Return the [x, y] coordinate for the center point of the cell that contains the specified text.  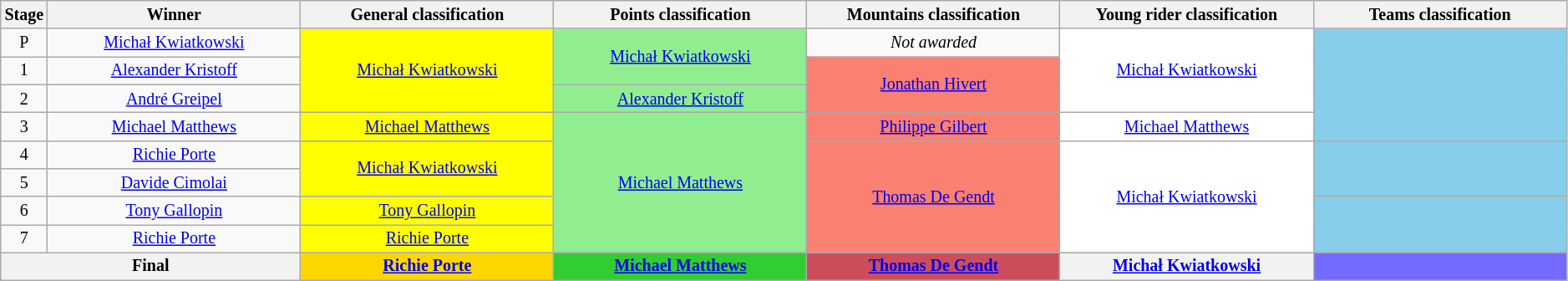
Jonathan Hivert [934, 85]
Teams classification [1440, 15]
André Greipel [174, 99]
Winner [174, 15]
7 [24, 239]
Final [150, 266]
4 [24, 154]
Young rider classification [1186, 15]
P [24, 43]
2 [24, 99]
General classification [428, 15]
Stage [24, 15]
6 [24, 211]
Philippe Gilbert [934, 127]
Davide Cimolai [174, 182]
1 [24, 70]
3 [24, 127]
5 [24, 182]
Points classification [680, 15]
Not awarded [934, 43]
Mountains classification [934, 15]
